Identify which cell holds the provided text, then report its [x, y] central coordinate. 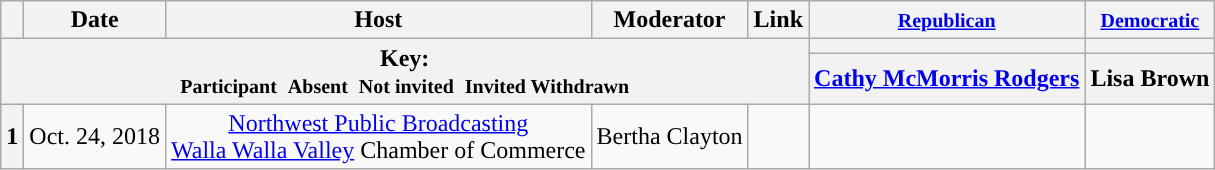
1 [12, 136]
Moderator [670, 20]
Northwest Public BroadcastingWalla Walla Valley Chamber of Commerce [379, 136]
Cathy McMorris Rodgers [947, 78]
Host [379, 20]
Date [95, 20]
Lisa Brown [1150, 78]
Republican [947, 20]
Oct. 24, 2018 [95, 136]
Link [778, 20]
Bertha Clayton [670, 136]
Key: Participant Absent Not invited Invited Withdrawn [405, 72]
Democratic [1150, 20]
